Detect which cell encompasses the target text, then output its [x, y] center coordinate. 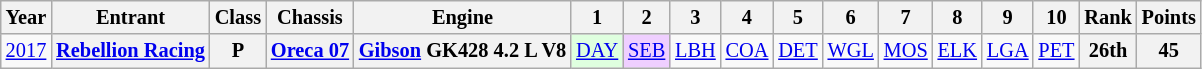
MOS [906, 51]
SEB [646, 51]
2 [646, 17]
5 [798, 17]
Oreca 07 [310, 51]
WGL [851, 51]
2017 [26, 51]
LBH [695, 51]
P [238, 51]
PET [1056, 51]
Entrant [130, 17]
45 [1169, 51]
8 [958, 17]
4 [748, 17]
Engine [462, 17]
Points [1169, 17]
Class [238, 17]
7 [906, 17]
ELK [958, 51]
1 [597, 17]
6 [851, 17]
Chassis [310, 17]
COA [748, 51]
DET [798, 51]
LGA [1008, 51]
Rebellion Racing [130, 51]
Gibson GK428 4.2 L V8 [462, 51]
3 [695, 17]
Year [26, 17]
DAY [597, 51]
Rank [1108, 17]
9 [1008, 17]
26th [1108, 51]
10 [1056, 17]
